Find where the given text appears and provide that cell's center as (X, Y) coordinate. 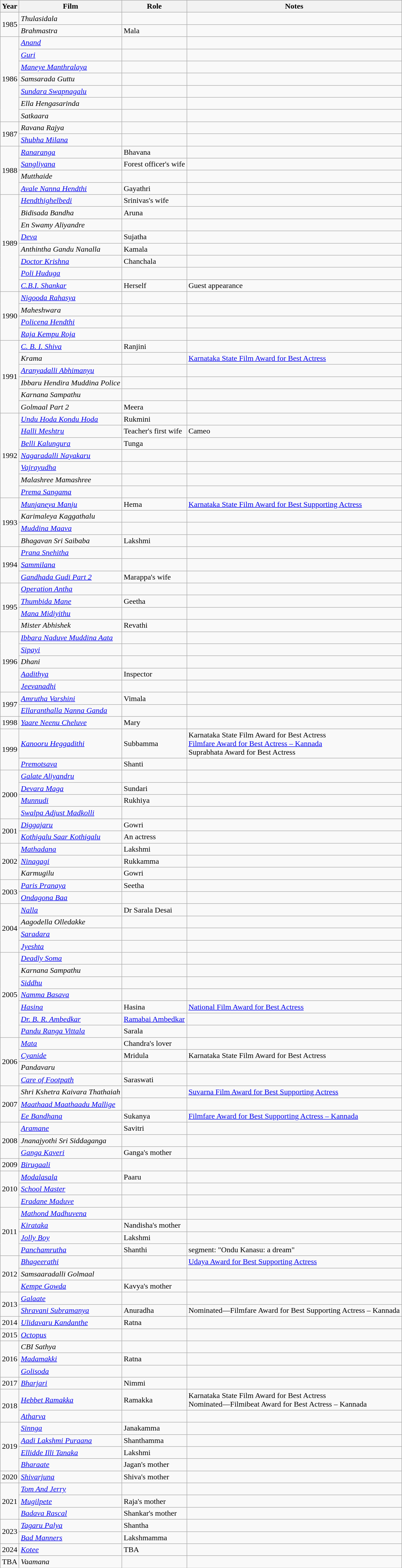
School Master (71, 1189)
2011 (10, 1231)
2007 (10, 1104)
Hendthighelbedi (71, 201)
2023 (10, 1531)
Kavya's mother (154, 1286)
Devara Maga (71, 788)
Deadly Soma (71, 958)
Brahmastra (71, 31)
Film (71, 6)
Nimmi (154, 1383)
Geetha (154, 601)
Saradara (71, 934)
Badava Rascal (71, 1513)
Forest officer's wife (154, 164)
Sukanya (154, 1116)
Premotsava (71, 764)
Srinivas's wife (154, 201)
2003 (10, 891)
Inspector (154, 674)
Poli Huduga (71, 273)
En Swamy Aliyandre (71, 225)
Ee Bandhana (71, 1116)
Pandavaru (71, 1068)
Teacher's first wife (154, 431)
Aadithya (71, 674)
Ibbara Naduve Muddina Aata (71, 638)
2006 (10, 1061)
Hebbet Ramakka (71, 1400)
Guest appearance (294, 285)
Undu Hoda Kondu Hoda (71, 419)
Dhani (71, 662)
Vaamana (71, 1562)
Thumbida Mane (71, 601)
Prema Sangama (71, 492)
Rukmini (154, 419)
1998 (10, 722)
2016 (10, 1359)
Ranaranga (71, 152)
Ondagona Baa (71, 898)
2002 (10, 861)
C. B. I. Shiva (71, 346)
Munnudi (71, 801)
Ranjini (154, 346)
2024 (10, 1550)
2009 (10, 1165)
Role (154, 6)
Samsarada Guttu (71, 79)
Chanchala (154, 261)
Kothigalu Saar Kothigalu (71, 837)
1991 (10, 376)
Raja's mother (154, 1501)
Shankar's mother (154, 1513)
Satkaara (71, 115)
Shiva's mother (154, 1477)
Shri Kshetra Kaivara Thathaiah (71, 1092)
Ravana Rajya (71, 128)
Nagaradalli Nayakaru (71, 455)
Doctor Krishna (71, 261)
Saraswati (154, 1080)
Ibbaru Hendira Muddina Police (71, 383)
Savitri (154, 1128)
Mana Midiyithu (71, 613)
Golmaal Part 2 (71, 407)
Mata (71, 1043)
Sangliyana (71, 164)
Bharjari (71, 1383)
Sujatha (154, 237)
Shantha (154, 1525)
Jyeshta (71, 946)
Tagaru Palya (71, 1525)
2001 (10, 831)
Panchamrutha (71, 1250)
Chandra's lover (154, 1043)
Mary (154, 722)
Tom And Jerry (71, 1489)
Marappa's wife (154, 577)
Vajrayudha (71, 468)
Ramabai Ambedkar (154, 1019)
Maheshwara (71, 310)
CBI Sathya (71, 1347)
Mathond Madhuvena (71, 1213)
Karimaleya Kaggathalu (71, 516)
Sammilana (71, 565)
Bharaate (71, 1465)
Ramakka (154, 1400)
2015 (10, 1335)
Halli Meshtru (71, 431)
Modalasala (71, 1177)
Diggajaru (71, 825)
Kanooru Heggadithi (71, 743)
An actress (154, 837)
Jolly Boy (71, 1238)
2020 (10, 1477)
Belli Kalungura (71, 443)
Bhageerathi (71, 1262)
Mala (154, 31)
1993 (10, 522)
Filmfare Award for Best Supporting Actress – Kannada (294, 1116)
segment: "Ondu Kanasu: a dream" (294, 1250)
2017 (10, 1383)
1996 (10, 662)
Sundara Swapnagalu (71, 91)
Aruna (154, 213)
1992 (10, 455)
Cyanide (71, 1055)
Anand (71, 43)
Anuradha (154, 1310)
Jnanajyothi Sri Siddaganga (71, 1140)
Muddina Maava (71, 528)
Karnataka State Film Award for Best Supporting Actress (294, 504)
2014 (10, 1322)
Herself (154, 285)
2018 (10, 1406)
Krama (71, 359)
2008 (10, 1140)
Suvarna Film Award for Best Supporting Actress (294, 1092)
Paaru (154, 1177)
Deva (71, 237)
Mugilpete (71, 1501)
Prana Snehitha (71, 553)
1989 (10, 243)
Sarala (154, 1031)
Janakamma (154, 1428)
Rukkamma (154, 861)
Year (10, 6)
Raja Kempu Roja (71, 334)
1997 (10, 704)
Shanti (154, 764)
Birugaali (71, 1165)
Bhavana (154, 152)
Ella Hengasarinda (71, 103)
Shubha Milana (71, 140)
Eradane Maduve (71, 1201)
Mridula (154, 1055)
Paris Pranaya (71, 885)
Shivarjuna (71, 1477)
Ganga Kaveri (71, 1153)
Kotee (71, 1550)
1995 (10, 607)
Amrutha Varshini (71, 698)
Ninagagi (71, 861)
1994 (10, 565)
Care of Footpath (71, 1080)
2004 (10, 928)
Hema (154, 504)
Jagan's mother (154, 1465)
Yaare Neenu Cheluve (71, 722)
2019 (10, 1446)
Ellaranthalla Nanna Ganda (71, 710)
Mister Abhishek (71, 625)
Maneye Manthralaya (71, 67)
Seetha (154, 885)
1985 (10, 25)
Operation Antha (71, 589)
Karmugilu (71, 873)
1988 (10, 170)
Shanthi (154, 1250)
Shanthamma (154, 1440)
2021 (10, 1501)
Guri (71, 55)
Dr Sarala Desai (154, 910)
Bidisada Bandha (71, 213)
Galate Aliyandru (71, 776)
Aranyadalli Abhimanyu (71, 371)
1990 (10, 316)
Nalla (71, 910)
Atharva (71, 1416)
Subbamma (154, 743)
Golisoda (71, 1371)
Rukhiya (154, 801)
Mathadana (71, 849)
Lakshmamma (154, 1538)
Sipayi (71, 650)
1986 (10, 79)
Aramane (71, 1128)
Thulasidala (71, 18)
2000 (10, 795)
Kamala (154, 249)
2013 (10, 1304)
Octopus (71, 1335)
Anthintha Gandu Nanalla (71, 249)
Karnataka State Film Award for Best ActressFilmfare Award for Best Actress – KannadaSuprabhata Award for Best Actress (294, 743)
Ganga's mother (154, 1153)
1999 (10, 749)
Maathaad Maathaadu Mallige (71, 1104)
Nominated—Filmfare Award for Best Supporting Actress – Kannada (294, 1310)
Siddhu (71, 983)
Avale Nanna Hendthi (71, 189)
Gandhada Gudi Part 2 (71, 577)
2005 (10, 995)
Nigooda Rahasya (71, 298)
Sundari (154, 788)
1987 (10, 134)
Aadi Lakshmi Puraana (71, 1440)
Mutthaide (71, 176)
2010 (10, 1189)
Samsaaradalli Golmaal (71, 1274)
Jeevanadhi (71, 686)
Aagodella Olledakke (71, 922)
Munjaneya Manju (71, 504)
Nandisha's mother (154, 1225)
Pandu Ranga Vittala (71, 1031)
Ulidavaru Kandanthe (71, 1322)
2012 (10, 1274)
Revathi (154, 625)
Policena Hendthi (71, 322)
Shravani Subramanya (71, 1310)
Notes (294, 6)
C.B.I. Shankar (71, 285)
Udaya Award for Best Supporting Actress (294, 1262)
Madamakki (71, 1359)
Dr. B. R. Ambedkar (71, 1019)
Bad Manners (71, 1538)
Tunga (154, 443)
Kempe Gowda (71, 1286)
Namma Basava (71, 995)
National Film Award for Best Actress (294, 1007)
Gayathri (154, 189)
Ellidde Illi Tanaka (71, 1453)
Meera (154, 407)
Swalpa Adjust Madkolli (71, 813)
Galaate (71, 1298)
Vimala (154, 698)
Cameo (294, 431)
Karnataka State Film Award for Best ActressNominated—Filmibeat Award for Best Actress – Kannada (294, 1400)
Bhagavan Sri Saibaba (71, 541)
Malashree Mamashree (71, 480)
Sinnga (71, 1428)
Kirataka (71, 1225)
